Determine the (x, y) coordinate at the center of the cell enclosing the given text.  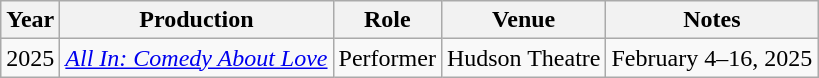
2025 (30, 58)
Hudson Theatre (524, 58)
All In: Comedy About Love (196, 58)
Notes (712, 20)
February 4–16, 2025 (712, 58)
Year (30, 20)
Performer (387, 58)
Role (387, 20)
Production (196, 20)
Venue (524, 20)
